Detect which cell encompasses the target text, then output its [x, y] center coordinate. 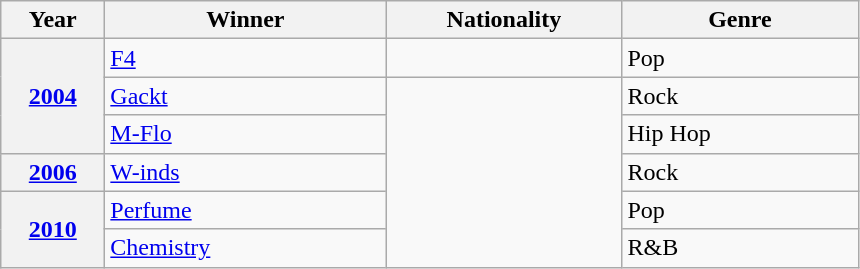
F4 [246, 58]
Winner [246, 20]
Nationality [504, 20]
2010 [53, 229]
Hip Hop [740, 134]
2006 [53, 172]
Chemistry [246, 248]
Genre [740, 20]
Perfume [246, 210]
M-Flo [246, 134]
Gackt [246, 96]
R&B [740, 248]
2004 [53, 96]
Year [53, 20]
W-inds [246, 172]
